Determine the (X, Y) coordinate at the center of the cell enclosing the given text.  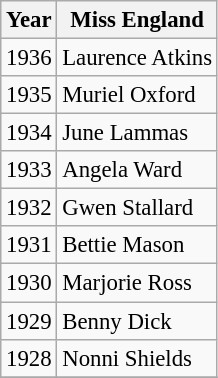
Year (29, 20)
1932 (29, 208)
1933 (29, 170)
Nonni Shields (138, 358)
Angela Ward (138, 170)
1928 (29, 358)
1931 (29, 245)
Miss England (138, 20)
1929 (29, 321)
Muriel Oxford (138, 95)
Gwen Stallard (138, 208)
Benny Dick (138, 321)
1936 (29, 58)
Marjorie Ross (138, 283)
1934 (29, 133)
June Lammas (138, 133)
1930 (29, 283)
1935 (29, 95)
Laurence Atkins (138, 58)
Bettie Mason (138, 245)
